Extract the (X, Y) coordinate from the center of the cell holding the provided text.  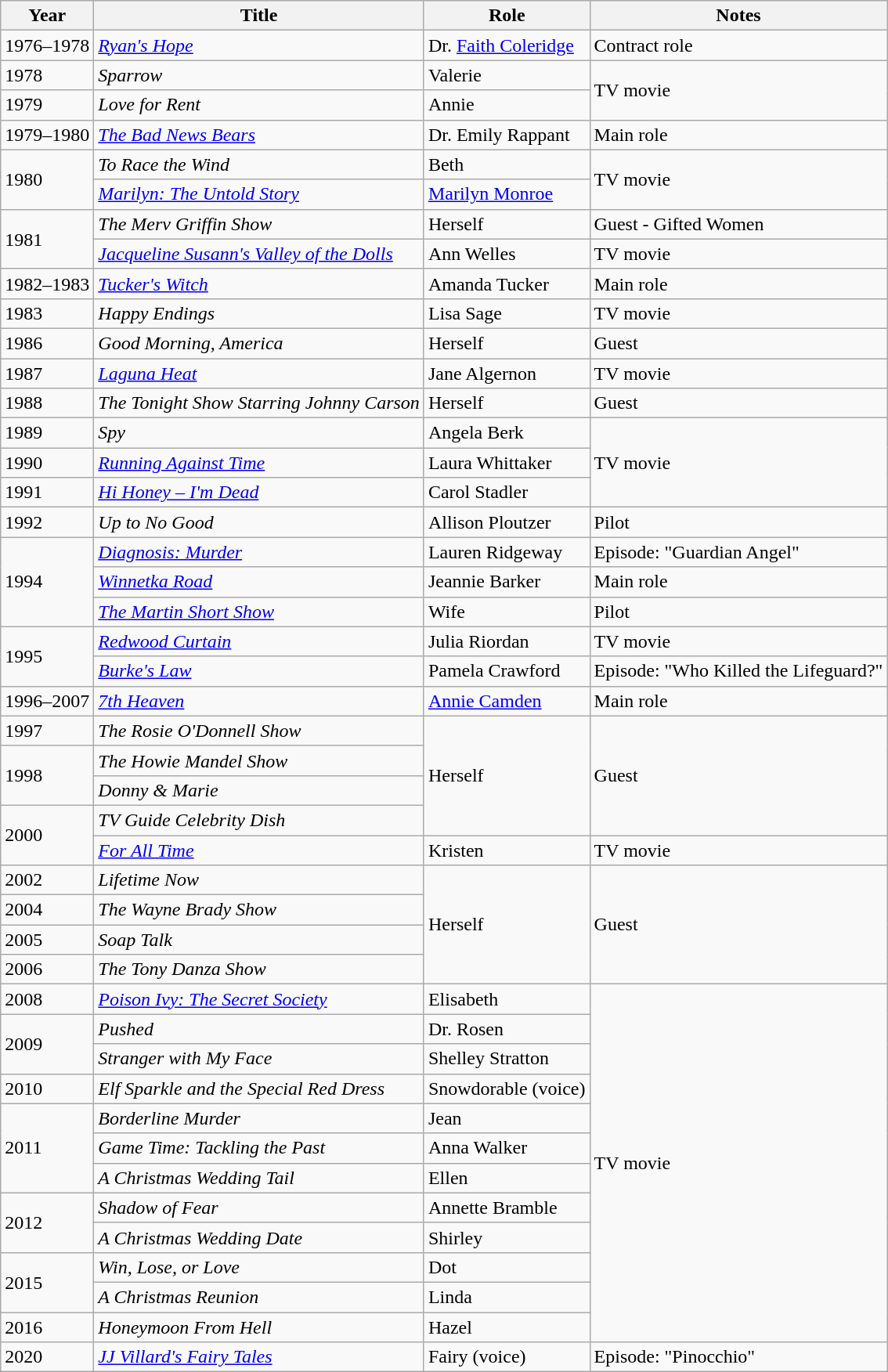
1994 (47, 582)
JJ Villard's Fairy Tales (259, 1357)
Episode: "Pinocchio" (738, 1357)
Amanda Tucker (507, 283)
Lisa Sage (507, 313)
1991 (47, 493)
Valerie (507, 75)
A Christmas Wedding Date (259, 1237)
2012 (47, 1222)
Allison Ploutzer (507, 522)
2015 (47, 1282)
2010 (47, 1089)
Contract role (738, 45)
The Wayne Brady Show (259, 910)
Title (259, 16)
Elf Sparkle and the Special Red Dress (259, 1089)
Fairy (voice) (507, 1357)
The Merv Griffin Show (259, 224)
Wife (507, 612)
Lifetime Now (259, 880)
2016 (47, 1327)
1986 (47, 343)
Happy Endings (259, 313)
2008 (47, 999)
Marilyn Monroe (507, 194)
Carol Stadler (507, 493)
Julia Riordan (507, 641)
1983 (47, 313)
1998 (47, 775)
2000 (47, 835)
Annie (507, 105)
Dot (507, 1267)
Shelley Stratton (507, 1059)
Ann Welles (507, 254)
1987 (47, 374)
Snowdorable (voice) (507, 1089)
For All Time (259, 850)
2002 (47, 880)
Beth (507, 164)
To Race the Wind (259, 164)
1981 (47, 239)
Annie Camden (507, 701)
Elisabeth (507, 999)
1989 (47, 433)
1976–1978 (47, 45)
The Tonight Show Starring Johnny Carson (259, 403)
Winnetka Road (259, 582)
The Bad News Bears (259, 135)
Year (47, 16)
1979–1980 (47, 135)
Redwood Curtain (259, 641)
Burke's Law (259, 671)
Game Time: Tackling the Past (259, 1148)
Episode: "Who Killed the Lifeguard?" (738, 671)
Laguna Heat (259, 374)
Dr. Rosen (507, 1029)
1997 (47, 731)
Lauren Ridgeway (507, 552)
Spy (259, 433)
Stranger with My Face (259, 1059)
Anna Walker (507, 1148)
1980 (47, 179)
Pushed (259, 1029)
A Christmas Reunion (259, 1297)
Diagnosis: Murder (259, 552)
1982–1983 (47, 283)
The Martin Short Show (259, 612)
2006 (47, 969)
1996–2007 (47, 701)
2005 (47, 940)
Dr. Faith Coleridge (507, 45)
7th Heaven (259, 701)
Soap Talk (259, 940)
1995 (47, 656)
Tucker's Witch (259, 283)
Love for Rent (259, 105)
Role (507, 16)
Honeymoon From Hell (259, 1327)
Jane Algernon (507, 374)
The Howie Mandel Show (259, 760)
Shadow of Fear (259, 1208)
Borderline Murder (259, 1118)
2020 (47, 1357)
Hi Honey – I'm Dead (259, 493)
Laura Whittaker (507, 463)
The Tony Danza Show (259, 969)
1990 (47, 463)
2009 (47, 1044)
Pamela Crawford (507, 671)
Good Morning, America (259, 343)
Marilyn: The Untold Story (259, 194)
A Christmas Wedding Tail (259, 1178)
Guest - Gifted Women (738, 224)
1992 (47, 522)
2004 (47, 910)
The Rosie O'Donnell Show (259, 731)
Jacqueline Susann's Valley of the Dolls (259, 254)
1988 (47, 403)
Poison Ivy: The Secret Society (259, 999)
Notes (738, 16)
Up to No Good (259, 522)
Kristen (507, 850)
Ryan's Hope (259, 45)
2011 (47, 1148)
Episode: "Guardian Angel" (738, 552)
Linda (507, 1297)
Sparrow (259, 75)
Ellen (507, 1178)
Jean (507, 1118)
Dr. Emily Rappant (507, 135)
Annette Bramble (507, 1208)
Angela Berk (507, 433)
Donny & Marie (259, 790)
1978 (47, 75)
Hazel (507, 1327)
1979 (47, 105)
Running Against Time (259, 463)
Shirley (507, 1237)
TV Guide Celebrity Dish (259, 820)
Jeannie Barker (507, 582)
Win, Lose, or Love (259, 1267)
